Return the (X, Y) coordinate for the center point of the cell that contains the specified text.  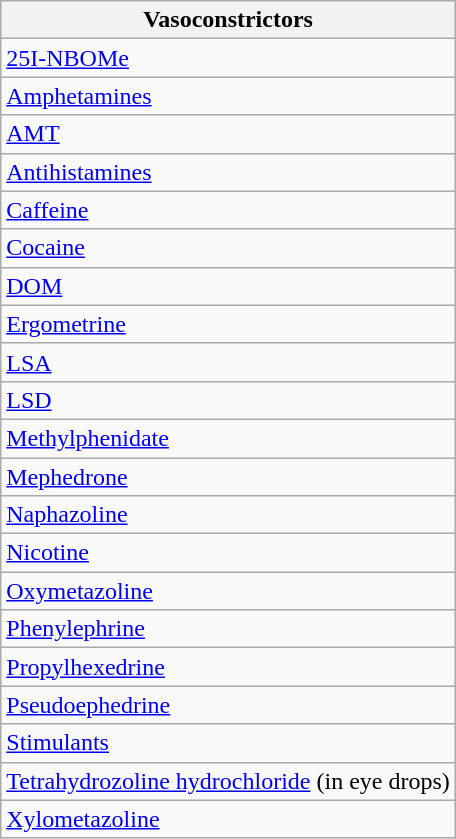
Ergometrine (228, 324)
Amphetamines (228, 96)
Pseudoephedrine (228, 705)
Xylometazoline (228, 819)
Oxymetazoline (228, 591)
Vasoconstrictors (228, 20)
Antihistamines (228, 172)
Tetrahydrozoline hydrochloride (in eye drops) (228, 781)
AMT (228, 134)
Cocaine (228, 248)
LSA (228, 362)
Stimulants (228, 743)
Propylhexedrine (228, 667)
Phenylephrine (228, 629)
25I-NBOMe (228, 58)
Nicotine (228, 553)
Methylphenidate (228, 438)
Caffeine (228, 210)
Mephedrone (228, 477)
LSD (228, 400)
DOM (228, 286)
Naphazoline (228, 515)
